Detect which cell encompasses the target text, then output its (x, y) center coordinate. 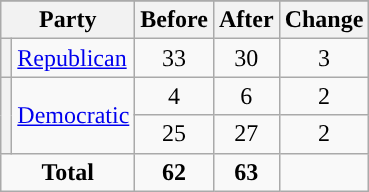
Change (324, 20)
Total (68, 172)
63 (246, 172)
27 (246, 134)
3 (324, 58)
30 (246, 58)
62 (174, 172)
25 (174, 134)
Party (68, 20)
Democratic (74, 115)
Before (174, 20)
33 (174, 58)
After (246, 20)
Republican (74, 58)
4 (174, 96)
6 (246, 96)
